Return [x, y] of the center of cell containing provided text 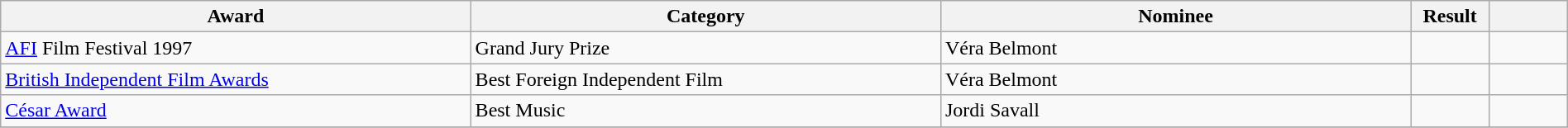
Nominee [1175, 17]
AFI Film Festival 1997 [236, 48]
Best Foreign Independent Film [705, 79]
British Independent Film Awards [236, 79]
Result [1451, 17]
Award [236, 17]
Category [705, 17]
Grand Jury Prize [705, 48]
Jordi Savall [1175, 111]
César Award [236, 111]
Best Music [705, 111]
